Scan for the cell matching the given text and deliver its (X, Y) coordinate at center. 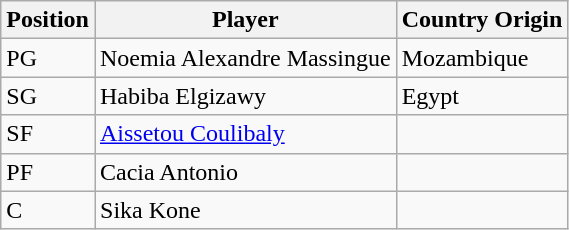
Sika Kone (245, 210)
Habiba Elgizawy (245, 96)
Mozambique (482, 58)
Aissetou Coulibaly (245, 134)
SG (48, 96)
Country Origin (482, 20)
Egypt (482, 96)
PG (48, 58)
PF (48, 172)
Noemia Alexandre Massingue (245, 58)
Position (48, 20)
Player (245, 20)
Cacia Antonio (245, 172)
C (48, 210)
SF (48, 134)
